Detect which cell encompasses the target text, then output its (x, y) center coordinate. 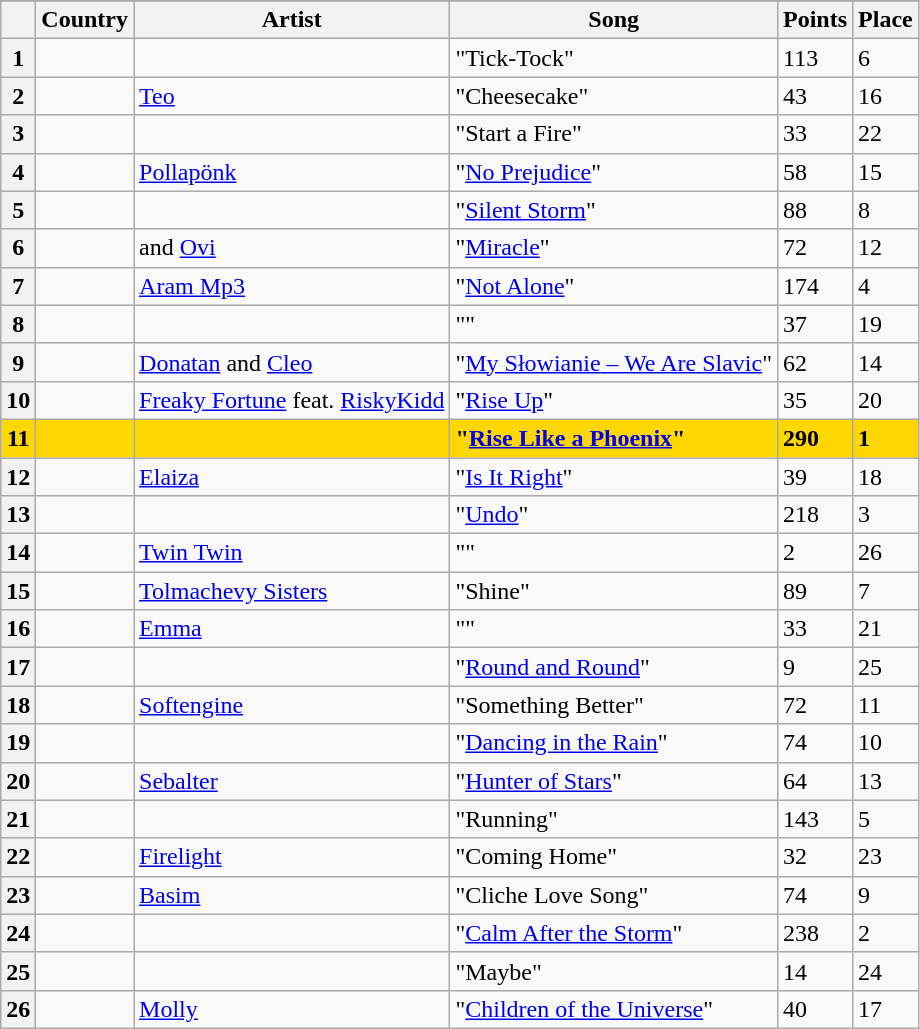
"Running" (614, 819)
"Start a Fire" (614, 134)
39 (814, 477)
40 (814, 1009)
Tolmachevy Sisters (292, 591)
"Calm After the Storm" (614, 933)
143 (814, 819)
"Hunter of Stars" (614, 781)
64 (814, 781)
"Coming Home" (614, 857)
"Shine" (614, 591)
"No Prejudice" (614, 172)
"Children of the Universe" (614, 1009)
Molly (292, 1009)
"My Słowianie – We Are Slavic" (614, 362)
"Not Alone" (614, 286)
62 (814, 362)
Basim (292, 895)
Softengine (292, 705)
Donatan and Cleo (292, 362)
174 (814, 286)
Teo (292, 96)
"Tick-Tock" (614, 58)
"Rise Like a Phoenix" (614, 438)
37 (814, 324)
"Rise Up" (614, 400)
113 (814, 58)
"Round and Round" (614, 667)
Firelight (292, 857)
Elaiza (292, 477)
35 (814, 400)
"Miracle" (614, 248)
218 (814, 515)
58 (814, 172)
"Something Better" (614, 705)
Emma (292, 629)
Artist (292, 20)
Place (886, 20)
Freaky Fortune feat. RiskyKidd (292, 400)
89 (814, 591)
"Cheesecake" (614, 96)
"Silent Storm" (614, 210)
Sebalter (292, 781)
"Undo" (614, 515)
and Ovi (292, 248)
32 (814, 857)
Pollapönk (292, 172)
"Cliche Love Song" (614, 895)
"Dancing in the Rain" (614, 743)
"Maybe" (614, 971)
43 (814, 96)
238 (814, 933)
Country (85, 20)
Song (614, 20)
Twin Twin (292, 553)
88 (814, 210)
290 (814, 438)
Points (814, 20)
"Is It Right" (614, 477)
Aram Mp3 (292, 286)
